Pinpoint the cell where the given text exists, returning its [x, y] midpoint coordinate. 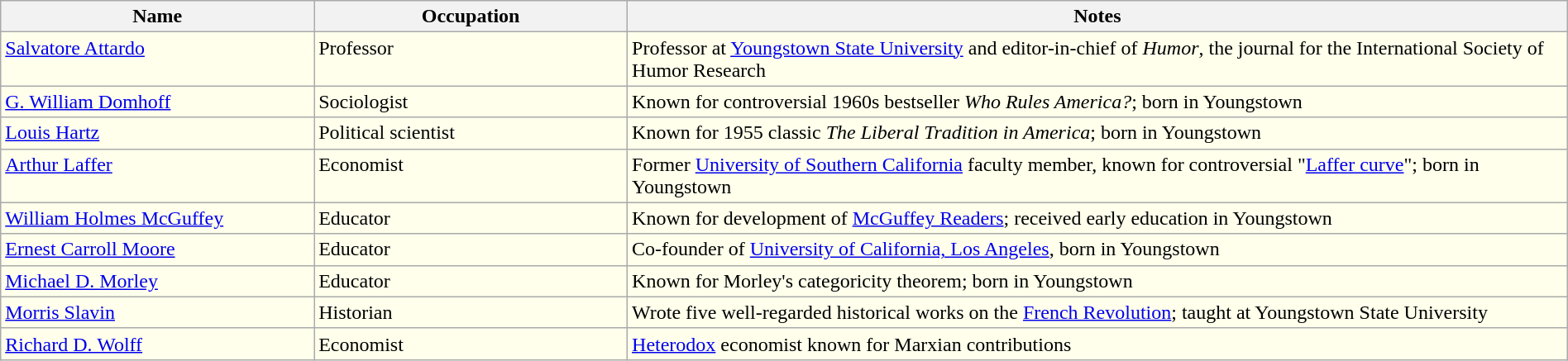
Known for development of McGuffey Readers; received early education in Youngstown [1098, 218]
Political scientist [471, 133]
Morris Slavin [157, 312]
Salvatore Attardo [157, 59]
Known for Morley's categoricity theorem; born in Youngstown [1098, 281]
Name [157, 17]
William Holmes McGuffey [157, 218]
Arthur Laffer [157, 175]
Michael D. Morley [157, 281]
Heterodox economist known for Marxian contributions [1098, 344]
Occupation [471, 17]
Wrote five well-regarded historical works on the French Revolution; taught at Youngstown State University [1098, 312]
Historian [471, 312]
Sociologist [471, 102]
Notes [1098, 17]
G. William Domhoff [157, 102]
Ernest Carroll Moore [157, 249]
Richard D. Wolff [157, 344]
Former University of Southern California faculty member, known for controversial "Laffer curve"; born in Youngstown [1098, 175]
Professor at Youngstown State University and editor-in-chief of Humor, the journal for the International Society of Humor Research [1098, 59]
Known for 1955 classic The Liberal Tradition in America; born in Youngstown [1098, 133]
Louis Hartz [157, 133]
Co-founder of University of California, Los Angeles, born in Youngstown [1098, 249]
Professor [471, 59]
Known for controversial 1960s bestseller Who Rules America?; born in Youngstown [1098, 102]
